Return the [X, Y] coordinate for the center point of the cell that contains the specified text.  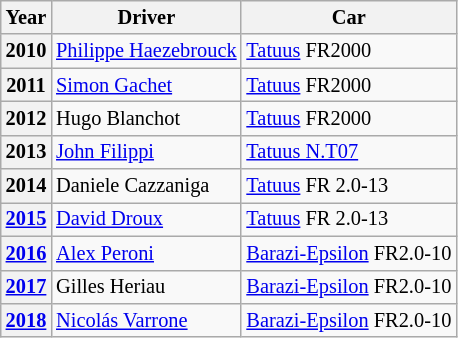
2012 [26, 118]
Hugo Blanchot [146, 118]
John Filippi [146, 152]
Nicolás Varrone [146, 320]
Year [26, 17]
2015 [26, 219]
Daniele Cazzaniga [146, 186]
David Droux [146, 219]
Car [348, 17]
2010 [26, 51]
Alex Peroni [146, 253]
2016 [26, 253]
Philippe Haezebrouck [146, 51]
Simon Gachet [146, 85]
Driver [146, 17]
2011 [26, 85]
Gilles Heriau [146, 287]
Tatuus N.T07 [348, 152]
2013 [26, 152]
2014 [26, 186]
2017 [26, 287]
2018 [26, 320]
